Identify which cell holds the provided text, then report its [x, y] central coordinate. 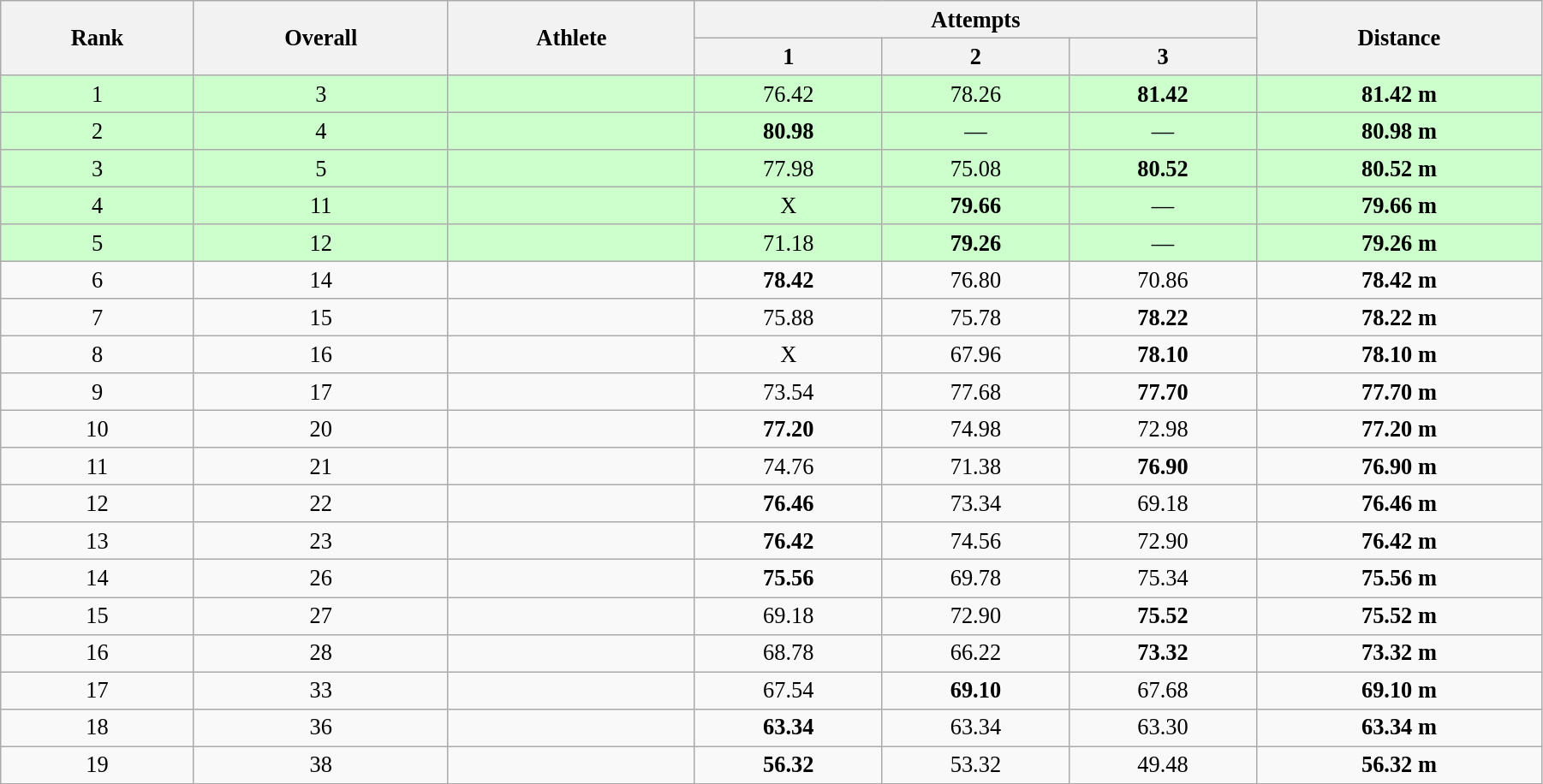
78.42 m [1399, 280]
27 [320, 615]
26 [320, 579]
73.32 m [1399, 653]
33 [320, 690]
75.34 [1163, 579]
Distance [1399, 38]
56.32 [788, 764]
63.30 [1163, 728]
77.98 [788, 169]
77.20 m [1399, 429]
77.70 m [1399, 392]
74.98 [976, 429]
67.68 [1163, 690]
8 [98, 354]
23 [320, 541]
78.26 [976, 93]
76.90 m [1399, 466]
77.70 [1163, 392]
73.32 [1163, 653]
76.42 m [1399, 541]
69.10 [976, 690]
72.98 [1163, 429]
67.54 [788, 690]
79.26 m [1399, 243]
75.08 [976, 169]
77.20 [788, 429]
49.48 [1163, 764]
69.10 m [1399, 690]
80.52 m [1399, 169]
56.32 m [1399, 764]
22 [320, 503]
78.10 [1163, 354]
21 [320, 466]
13 [98, 541]
70.86 [1163, 280]
75.52 m [1399, 615]
76.80 [976, 280]
78.22 [1163, 318]
18 [98, 728]
77.68 [976, 392]
6 [98, 280]
74.76 [788, 466]
75.78 [976, 318]
28 [320, 653]
68.78 [788, 653]
78.10 m [1399, 354]
81.42 m [1399, 93]
75.88 [788, 318]
78.22 m [1399, 318]
74.56 [976, 541]
73.34 [976, 503]
Attempts [975, 19]
75.56 m [1399, 579]
75.56 [788, 579]
79.66 [976, 205]
79.26 [976, 243]
Overall [320, 38]
79.66 m [1399, 205]
7 [98, 318]
38 [320, 764]
Athlete [571, 38]
80.98 m [1399, 131]
81.42 [1163, 93]
63.34 m [1399, 728]
75.52 [1163, 615]
78.42 [788, 280]
Rank [98, 38]
73.54 [788, 392]
80.98 [788, 131]
76.90 [1163, 466]
53.32 [976, 764]
67.96 [976, 354]
20 [320, 429]
71.18 [788, 243]
9 [98, 392]
80.52 [1163, 169]
10 [98, 429]
36 [320, 728]
66.22 [976, 653]
76.46 [788, 503]
71.38 [976, 466]
19 [98, 764]
76.46 m [1399, 503]
69.78 [976, 579]
